Identify which cell holds the provided text, then report its (X, Y) central coordinate. 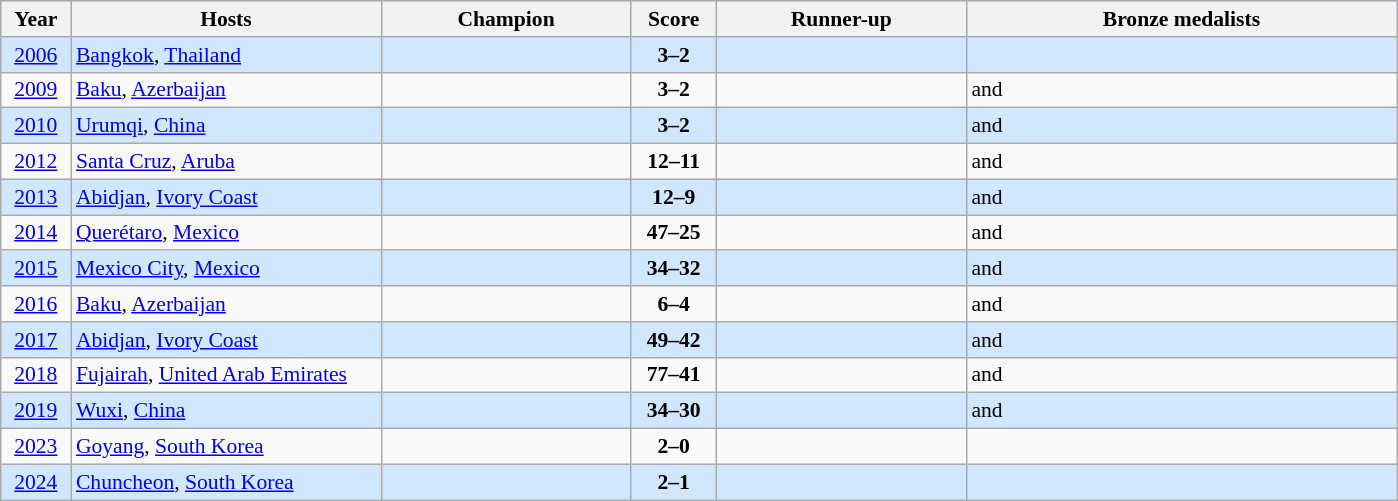
Hosts (226, 19)
12–9 (674, 197)
Fujairah, United Arab Emirates (226, 375)
Chuncheon, South Korea (226, 482)
2016 (36, 304)
Bronze medalists (1181, 19)
Goyang, South Korea (226, 447)
Urumqi, China (226, 126)
2006 (36, 55)
Year (36, 19)
Mexico City, Mexico (226, 269)
Champion (506, 19)
Bangkok, Thailand (226, 55)
2023 (36, 447)
2024 (36, 482)
2018 (36, 375)
2014 (36, 233)
2–0 (674, 447)
Wuxi, China (226, 411)
2–1 (674, 482)
34–32 (674, 269)
Runner-up (841, 19)
77–41 (674, 375)
47–25 (674, 233)
49–42 (674, 340)
2012 (36, 162)
34–30 (674, 411)
2010 (36, 126)
6–4 (674, 304)
2013 (36, 197)
Querétaro, Mexico (226, 233)
Santa Cruz, Aruba (226, 162)
Score (674, 19)
12–11 (674, 162)
2015 (36, 269)
2009 (36, 90)
2017 (36, 340)
2019 (36, 411)
